Identify which cell holds the provided text, then report its [x, y] central coordinate. 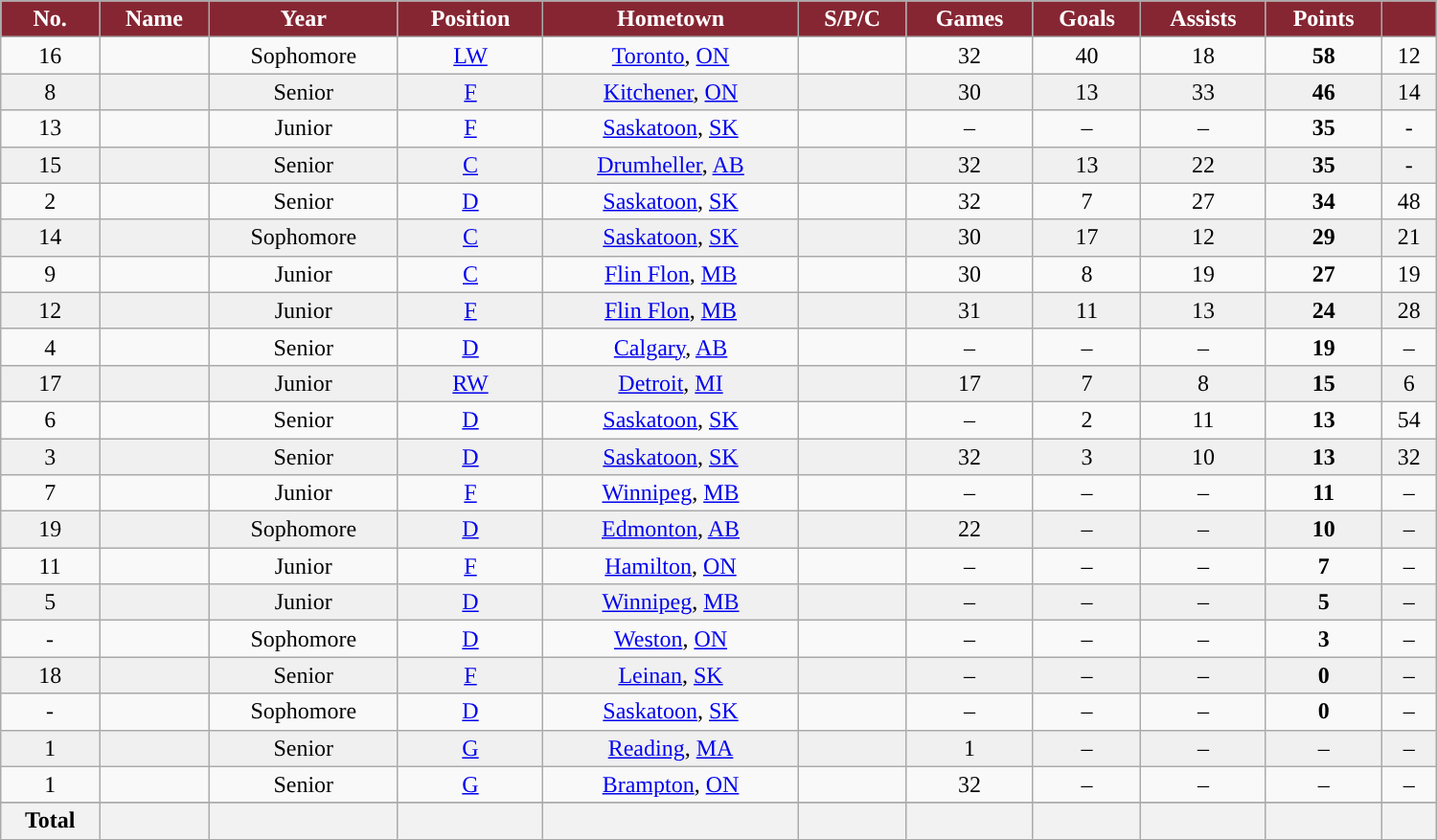
Weston, ON [671, 639]
Kitchener, ON [671, 92]
34 [1324, 201]
Detroit, MI [671, 383]
S/P/C [853, 19]
Assists [1203, 19]
33 [1203, 92]
Hamilton, ON [671, 566]
Hometown [671, 19]
RW [470, 383]
4 [50, 347]
40 [1086, 56]
Toronto, ON [671, 56]
54 [1408, 420]
28 [1408, 310]
46 [1324, 92]
Points [1324, 19]
21 [1408, 238]
No. [50, 19]
LW [470, 56]
Position [470, 19]
Goals [1086, 19]
24 [1324, 310]
48 [1408, 201]
58 [1324, 56]
Drumheller, AB [671, 165]
Name [155, 19]
Games [969, 19]
9 [50, 274]
Total [50, 821]
16 [50, 56]
29 [1324, 238]
31 [969, 310]
Year [303, 19]
Reading, MA [671, 748]
Calgary, AB [671, 347]
Brampton, ON [671, 784]
Leinan, SK [671, 675]
Edmonton, AB [671, 530]
